From the cell containing the given text, extract its center point as (X, Y) coordinate. 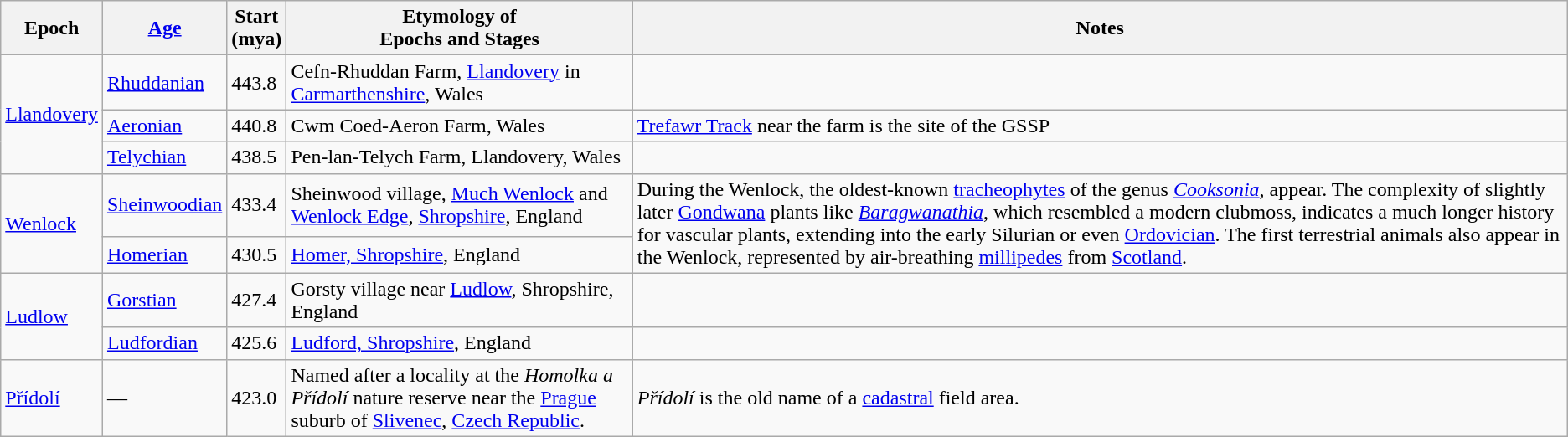
Přídolí is the old name of a cadastral field area. (1100, 398)
Etymology ofEpochs and Stages (459, 28)
Přídolí (52, 398)
Rhuddanian (164, 82)
433.4 (256, 204)
Epoch (52, 28)
Pen-lan-Telych Farm, Llandovery, Wales (459, 157)
Sheinwood village, Much Wenlock and Wenlock Edge, Shropshire, England (459, 204)
Gorstian (164, 300)
427.4 (256, 300)
443.8 (256, 82)
Ludlow (52, 316)
440.8 (256, 126)
— (164, 398)
Notes (1100, 28)
Cwm Coed-Aeron Farm, Wales (459, 126)
430.5 (256, 254)
438.5 (256, 157)
Cefn-Rhuddan Farm, Llandovery in Carmarthenshire, Wales (459, 82)
Trefawr Track near the farm is the site of the GSSP (1100, 126)
Ludford, Shropshire, England (459, 343)
Named after a locality at the Homolka a Přídolí nature reserve near the Prague suburb of Slivenec, Czech Republic. (459, 398)
Aeronian (164, 126)
425.6 (256, 343)
Homerian (164, 254)
Start(mya) (256, 28)
Sheinwoodian (164, 204)
Telychian (164, 157)
Gorsty village near Ludlow, Shropshire, England (459, 300)
423.0 (256, 398)
Age (164, 28)
Ludfordian (164, 343)
Llandovery (52, 114)
Homer, Shropshire, England (459, 254)
Wenlock (52, 223)
